For the text-containing cell, return its midpoint in (x, y) coordinate format. 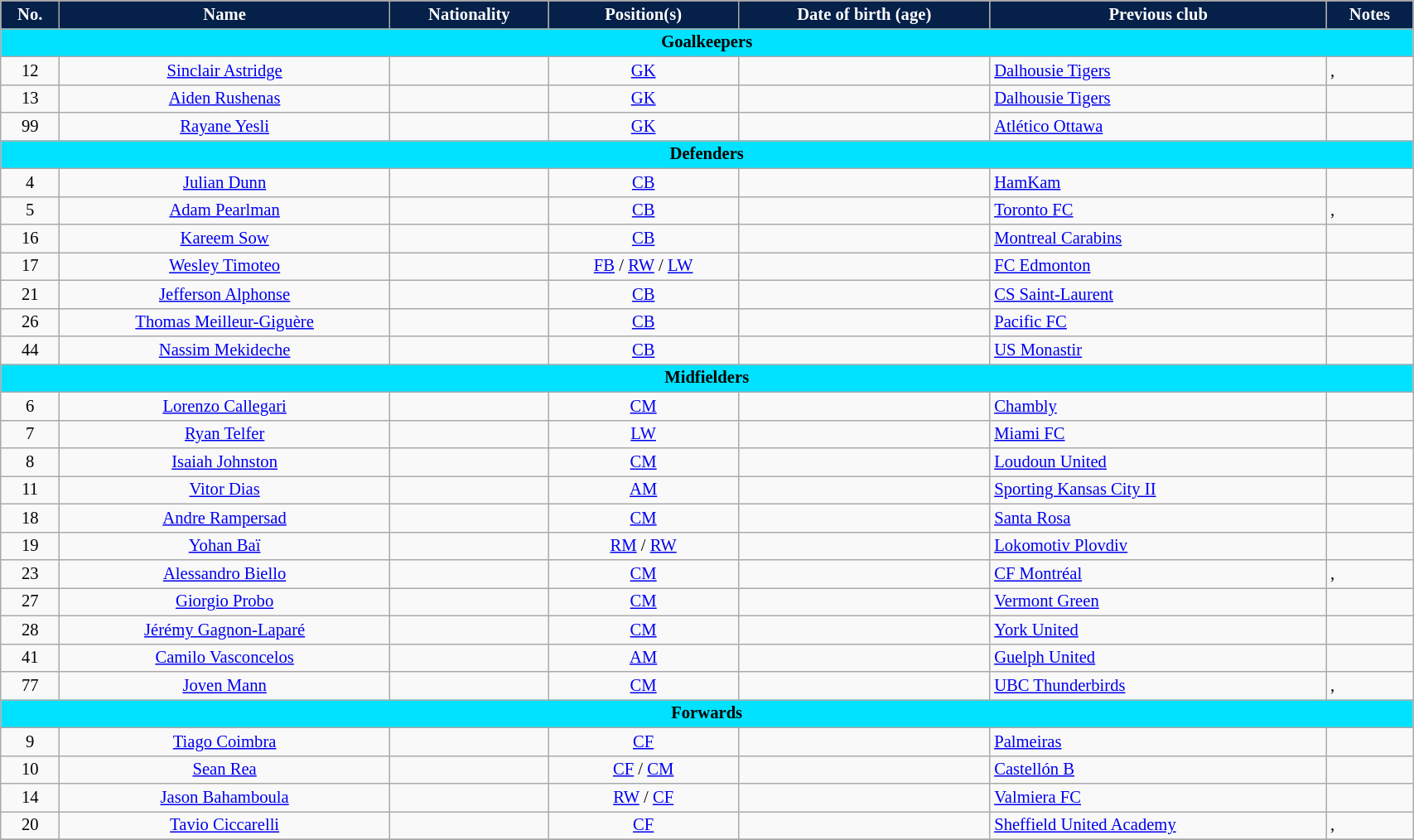
Pacific FC (1158, 322)
Santa Rosa (1158, 518)
Jefferson Alphonse (225, 294)
Tavio Ciccarelli (225, 825)
Loudoun United (1158, 461)
27 (30, 601)
Chambly (1158, 406)
Sporting Kansas City II (1158, 490)
Isaiah Johnston (225, 461)
Jérémy Gagnon-Laparé (225, 630)
Sean Rea (225, 770)
CF Montréal (1158, 574)
Adam Pearlman (225, 210)
RW / CF (643, 798)
Giorgio Probo (225, 601)
UBC Thunderbirds (1158, 685)
Name (225, 14)
Andre Rampersad (225, 518)
7 (30, 434)
Goalkeepers (707, 42)
44 (30, 350)
4 (30, 182)
19 (30, 546)
Toronto FC (1158, 210)
23 (30, 574)
Palmeiras (1158, 741)
Tiago Coimbra (225, 741)
13 (30, 99)
Midfielders (707, 378)
77 (30, 685)
Wesley Timoteo (225, 266)
York United (1158, 630)
21 (30, 294)
20 (30, 825)
99 (30, 127)
Forwards (707, 713)
CS Saint-Laurent (1158, 294)
Ryan Telfer (225, 434)
Sinclair Astridge (225, 70)
Vitor Dias (225, 490)
No. (30, 14)
41 (30, 658)
5 (30, 210)
Camilo Vasconcelos (225, 658)
LW (643, 434)
Atlético Ottawa (1158, 127)
Thomas Meilleur-Giguère (225, 322)
14 (30, 798)
Valmiera FC (1158, 798)
Julian Dunn (225, 182)
Joven Mann (225, 685)
17 (30, 266)
Lorenzo Callegari (225, 406)
6 (30, 406)
10 (30, 770)
US Monastir (1158, 350)
Position(s) (643, 14)
18 (30, 518)
Sheffield United Academy (1158, 825)
Previous club (1158, 14)
Montreal Carabins (1158, 238)
Nassim Mekideche (225, 350)
Vermont Green (1158, 601)
28 (30, 630)
Castellón B (1158, 770)
Jason Bahamboula (225, 798)
Nationality (469, 14)
Rayane Yesli (225, 127)
8 (30, 461)
FC Edmonton (1158, 266)
CF / CM (643, 770)
Date of birth (age) (864, 14)
Defenders (707, 154)
Kareem Sow (225, 238)
26 (30, 322)
RM / RW (643, 546)
FB / RW / LW (643, 266)
HamKam (1158, 182)
Alessandro Biello (225, 574)
Lokomotiv Plovdiv (1158, 546)
12 (30, 70)
Aiden Rushenas (225, 99)
Guelph United (1158, 658)
Miami FC (1158, 434)
Yohan Baï (225, 546)
Notes (1369, 14)
16 (30, 238)
11 (30, 490)
9 (30, 741)
